Determine the (X, Y) coordinate at the center of the cell enclosing the given text.  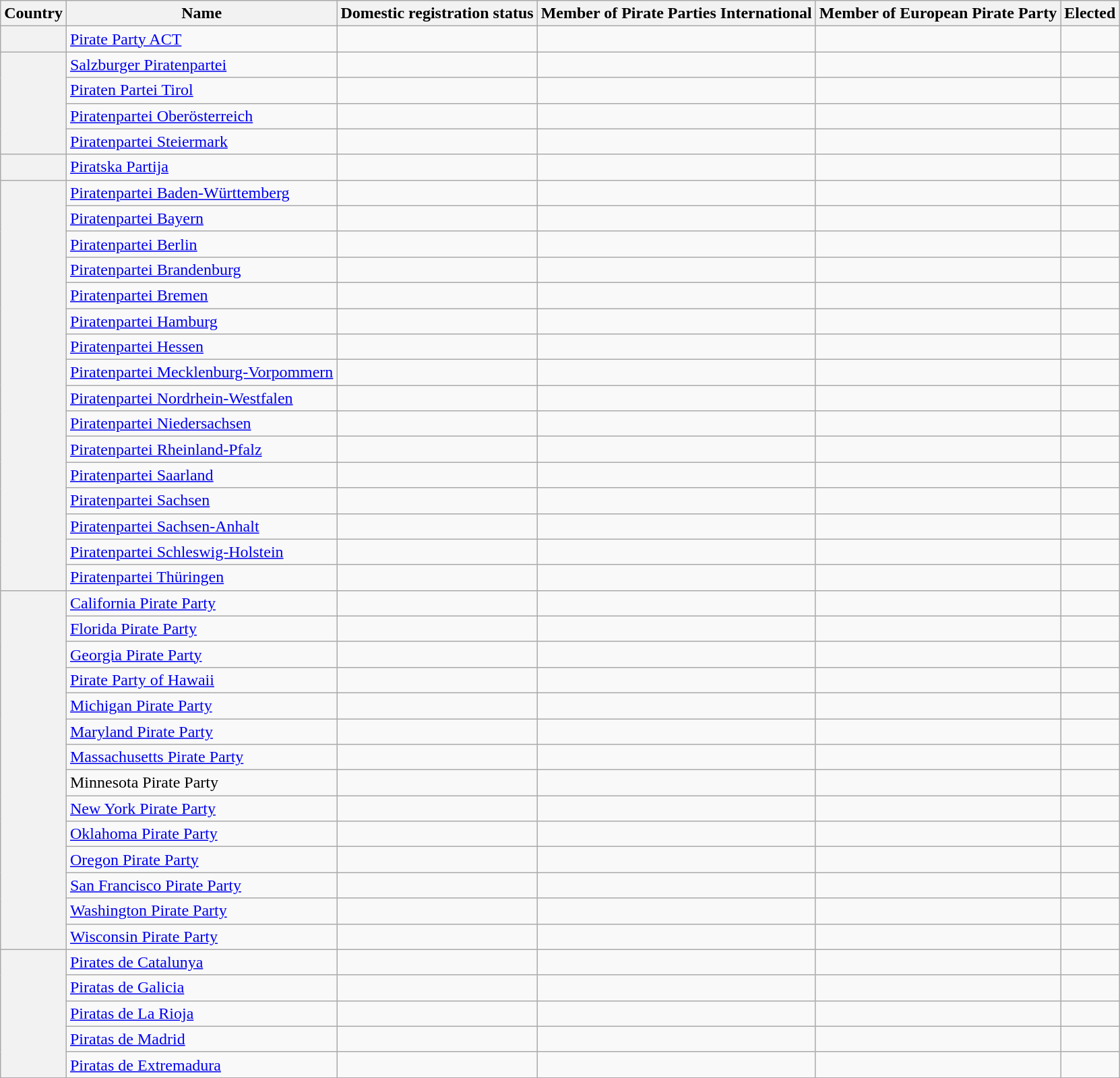
Salzburger Piratenpartei (201, 65)
Piratenpartei Hessen (201, 347)
Piratenpartei Brandenburg (201, 269)
Piratas de Galicia (201, 988)
Piratenpartei Berlin (201, 244)
Oregon Pirate Party (201, 860)
Georgia Pirate Party (201, 654)
Name (201, 13)
Piratas de Madrid (201, 1039)
Piratenpartei Steiermark (201, 141)
Country (34, 13)
Piratska Partija (201, 167)
Domestic registration status (437, 13)
Piratenpartei Schleswig-Holstein (201, 552)
Piratas de Extremadura (201, 1065)
New York Pirate Party (201, 808)
Piratenpartei Bremen (201, 295)
Piratenpartei Niedersachsen (201, 424)
Piratenpartei Saarland (201, 475)
Washington Pirate Party (201, 911)
Florida Pirate Party (201, 629)
Piratenpartei Rheinland-Pfalz (201, 449)
Piratas de La Rioja (201, 1013)
Member of Pirate Parties International (677, 13)
Elected (1090, 13)
Wisconsin Pirate Party (201, 937)
Piratenpartei Thüringen (201, 577)
San Francisco Pirate Party (201, 885)
Piraten Partei Tirol (201, 90)
Pirate Party ACT (201, 39)
Piratenpartei Nordrhein-Westfalen (201, 398)
Piratenpartei Bayern (201, 218)
Member of European Pirate Party (938, 13)
Oklahoma Pirate Party (201, 834)
Massachusetts Pirate Party (201, 757)
Piratenpartei Mecklenburg-Vorpommern (201, 373)
Piratenpartei Sachsen-Anhalt (201, 526)
Maryland Pirate Party (201, 731)
Piratenpartei Sachsen (201, 501)
Minnesota Pirate Party (201, 783)
Piratenpartei Baden-Württemberg (201, 193)
Piratenpartei Hamburg (201, 321)
Pirates de Catalunya (201, 962)
California Pirate Party (201, 603)
Pirate Party of Hawaii (201, 680)
Piratenpartei Oberösterreich (201, 116)
Michigan Pirate Party (201, 705)
